Determine the (X, Y) coordinate at the center of the cell enclosing the given text.  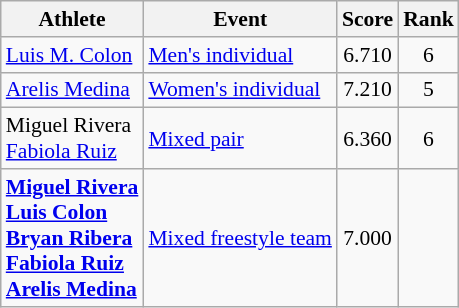
Miguel RiveraFabiola Ruiz (72, 138)
Arelis Medina (72, 90)
Luis M. Colon (72, 55)
7.210 (368, 90)
Men's individual (240, 55)
Event (240, 19)
Mixed pair (240, 138)
5 (428, 90)
Miguel RiveraLuis ColonBryan RiberaFabiola RuizArelis Medina (72, 238)
6.360 (368, 138)
6.710 (368, 55)
Athlete (72, 19)
Rank (428, 19)
Women's individual (240, 90)
Score (368, 19)
Mixed freestyle team (240, 238)
7.000 (368, 238)
